Detect which cell encompasses the target text, then output its [x, y] center coordinate. 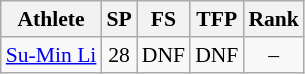
– [274, 55]
TFP [216, 19]
28 [118, 55]
Su-Min Li [52, 55]
SP [118, 19]
Athlete [52, 19]
FS [164, 19]
Rank [274, 19]
